Determine the [x, y] coordinate at the center of the cell enclosing the given text.  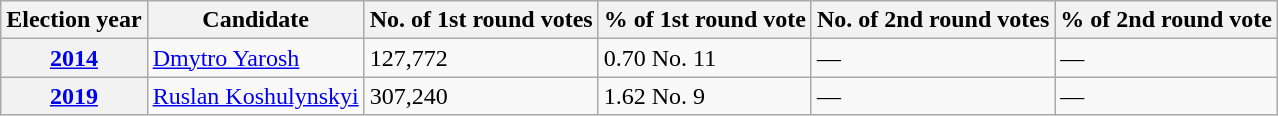
2019 [74, 96]
Election year [74, 20]
No. of 2nd round votes [932, 20]
No. of 1st round votes [481, 20]
% of 1st round vote [704, 20]
Candidate [256, 20]
% of 2nd round vote [1166, 20]
127,772 [481, 58]
307,240 [481, 96]
Ruslan Koshulynskyi [256, 96]
Dmytro Yarosh [256, 58]
2014 [74, 58]
0.70 No. 11 [704, 58]
1.62 No. 9 [704, 96]
